Output the [X, Y] coordinate of the center of the cell containing the given text.  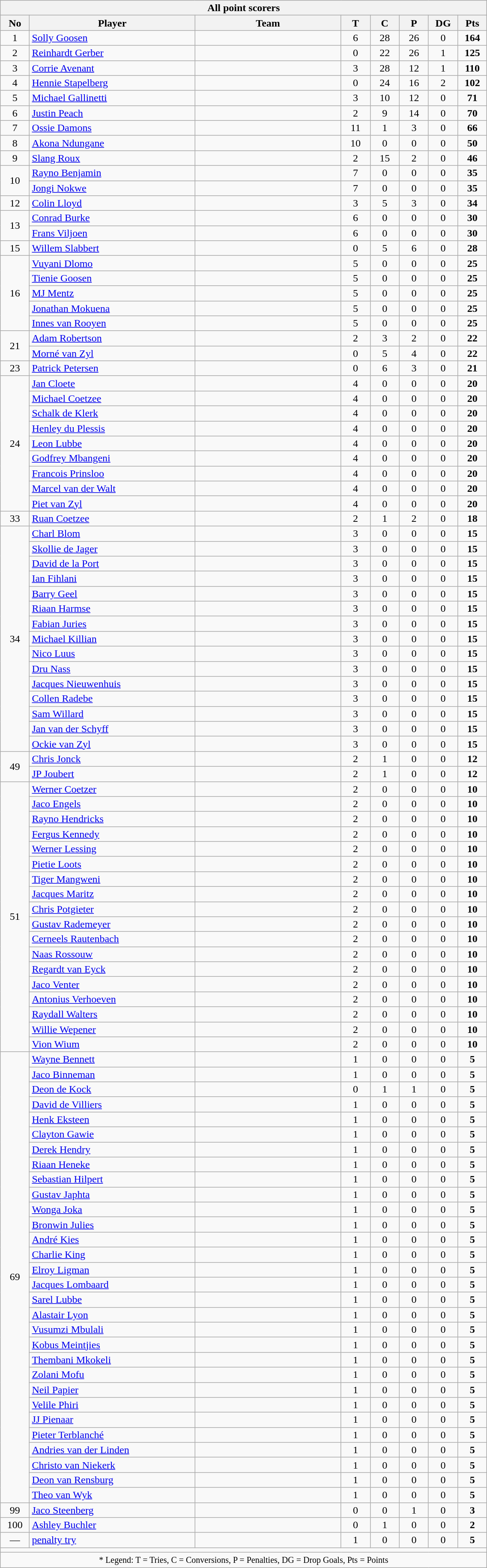
Team [268, 23]
110 [472, 68]
Collen Radebe [112, 699]
Reinhardt Gerber [112, 53]
Justin Peach [112, 113]
Neil Papier [112, 1390]
51 [15, 917]
71 [472, 98]
Slang Roux [112, 158]
Sam Willard [112, 714]
Skollie de Jager [112, 548]
Godfrey Mbangeni [112, 458]
Wayne Bennett [112, 1059]
JJ Pienaar [112, 1420]
70 [472, 113]
Theo van Wyk [112, 1495]
Vion Wium [112, 1044]
Rayno Hendricks [112, 819]
Willem Slabbert [112, 248]
Andries van der Linden [112, 1450]
Francois Prinsloo [112, 474]
Ossie Damons [112, 128]
Derek Hendry [112, 1150]
Jonathan Mokuena [112, 308]
Kobus Meintjies [112, 1344]
Leon Lubbe [112, 444]
13 [15, 226]
Jacques Nieuwenhuis [112, 684]
Vusumzi Mbulali [112, 1330]
Tiger Mangweni [112, 879]
MJ Mentz [112, 293]
DG [443, 23]
Corrie Avenant [112, 68]
18 [472, 518]
Barry Geel [112, 594]
100 [15, 1525]
Adam Robertson [112, 338]
33 [15, 518]
Hennie Stapelberg [112, 83]
Deon de Kock [112, 1089]
Charlie King [112, 1254]
Jaco Engels [112, 804]
Conrad Burke [112, 218]
66 [472, 128]
Willie Wepener [112, 1029]
Schalk de Klerk [112, 413]
Wonga Joka [112, 1210]
Deon van Rensburg [112, 1480]
Ruan Coetzee [112, 518]
David de la Port [112, 564]
50 [472, 143]
11 [356, 128]
69 [15, 1277]
Pietie Loots [112, 864]
Solly Goosen [112, 38]
Jaco Steenberg [112, 1510]
Raydall Walters [112, 1014]
Jacques Maritz [112, 894]
Charl Blom [112, 534]
Chris Potgieter [112, 909]
Morné van Zyl [112, 353]
Thembani Mkokeli [112, 1360]
penalty try [112, 1540]
23 [15, 368]
49 [15, 766]
Sarel Lubbe [112, 1300]
Vuyani Dlomo [112, 263]
C [385, 23]
Patrick Petersen [112, 368]
164 [472, 38]
125 [472, 53]
Jan Cloete [112, 383]
Ockie van Zyl [112, 744]
T [356, 23]
46 [472, 158]
Bronwin Julies [112, 1224]
Henley du Plessis [112, 428]
Christo van Niekerk [112, 1465]
102 [472, 83]
Naas Rossouw [112, 955]
* Legend: T = Tries, C = Conversions, P = Penalties, DG = Drop Goals, Pts = Points [244, 1560]
Rayno Benjamin [112, 173]
Jaco Binneman [112, 1074]
14 [414, 113]
Antonius Verhoeven [112, 999]
Alastair Lyon [112, 1314]
Michael Gallinetti [112, 98]
Zolani Mofu [112, 1374]
Fabian Juries [112, 624]
Elroy Ligman [112, 1270]
Chris Jonck [112, 759]
Cerneels Rautenbach [112, 939]
Gustav Rademeyer [112, 925]
Akona Ndungane [112, 143]
JP Joubert [112, 774]
Riaan Harmse [112, 608]
Jaco Venter [112, 984]
P [414, 23]
Clayton Gawie [112, 1134]
Dru Nass [112, 669]
Colin Lloyd [112, 203]
Pieter Terblanché [112, 1435]
Jacques Lombaard [112, 1284]
Piet van Zyl [112, 504]
Ian Fihlani [112, 578]
Marcel van der Walt [112, 488]
Nico Luus [112, 654]
Ashley Buchler [112, 1525]
8 [15, 143]
Gustav Japhta [112, 1194]
Riaan Heneke [112, 1164]
Player [112, 23]
Werner Coetzer [112, 789]
Pts [472, 23]
Jongi Nokwe [112, 189]
Michael Coetzee [112, 398]
No [15, 23]
Innes van Rooyen [112, 323]
Frans Viljoen [112, 233]
Werner Lessing [112, 849]
Sebastian Hilpert [112, 1180]
Velile Phiri [112, 1405]
— [15, 1540]
Henk Eksteen [112, 1119]
Fergus Kennedy [112, 834]
Regardt van Eyck [112, 969]
All point scorers [244, 8]
Michael Killian [112, 638]
99 [15, 1510]
Jan van der Schyff [112, 729]
David de Villiers [112, 1104]
André Kies [112, 1240]
Tienie Goosen [112, 278]
